Capture the cell that displays the provided text and extract its [x, y] central coordinate. 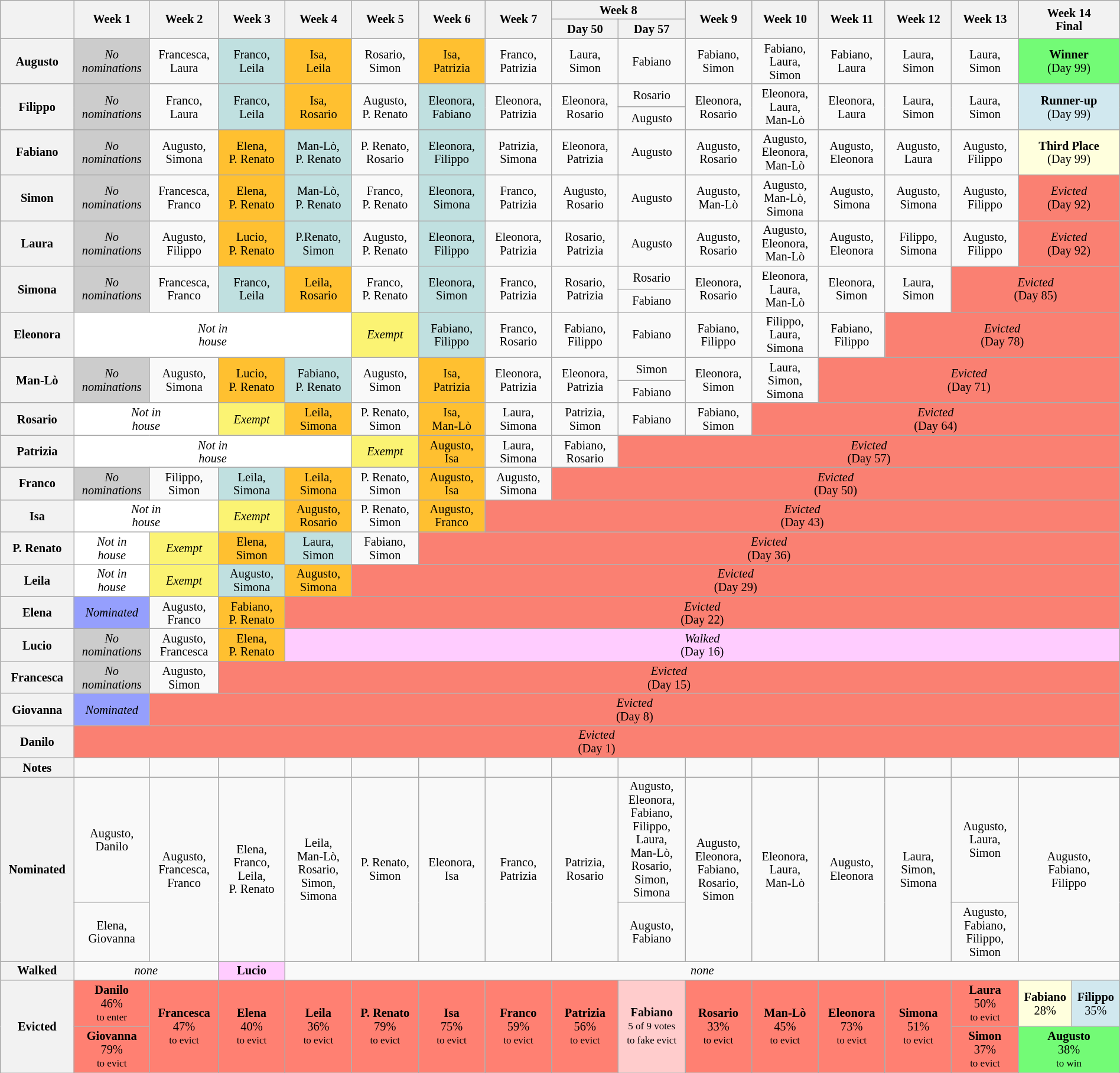
Week 11 [852, 19]
Evicted(Day 29) [735, 580]
Man-Lò [37, 380]
Evicted(Day 64) [936, 419]
Patrizia,Simon [585, 419]
Week 12 [918, 19]
Simona [37, 288]
Augusto, Danilo [112, 839]
Evicted(Day 8) [634, 710]
Walked [37, 970]
Danilo46%to enter [112, 1003]
Franco,Laura [184, 106]
Augusto,Eleonora,Fabiano,Rosario,Simon [718, 869]
Evicted(Day 1) [597, 742]
Eleonora73%to evict [852, 1026]
Simon37%to evict [985, 1050]
Evicted(Day 43) [802, 516]
Filippo [37, 106]
Man-Lò45%to evict [784, 1026]
Leila36%to evict [318, 1026]
Evicted(Day 57) [870, 451]
Isa,Man-Lò [451, 419]
Fabiano28% [1046, 1003]
Filippo,Simona [918, 243]
Francesca,Laura [184, 61]
Danilo [37, 742]
Day 50 [585, 28]
Week 5 [385, 19]
Fabiano,Laura,Simon [784, 61]
Isa75%to evict [451, 1026]
Augusto,Fabiano,Filippo [1069, 869]
Week 4 [318, 19]
Patrizia [37, 451]
Leila [37, 580]
Augusto,Fabiano [652, 931]
Week 2 [184, 19]
Week 10 [784, 19]
Rosario33%to evict [718, 1026]
Augusto,Fabiano,Filippo,Simon [985, 931]
Walked(Day 16) [702, 645]
Augusto,Man-Lò [718, 197]
Patrizia,Rosario [585, 869]
Evicted(Day 71) [969, 380]
Week 14Final [1069, 19]
Giovanna79%to evict [112, 1050]
Week 6 [451, 19]
Leila,Man-Lò,Rosario,Simon,Simona [318, 869]
Franco,Rosario [519, 334]
Week 1 [112, 19]
Elena,Giovanna [112, 931]
Evicted(Day 36) [769, 548]
Eleonora,Fabiano [451, 106]
Elena,Simon [252, 548]
Week 8 [618, 9]
Third Place(Day 99) [1069, 152]
Isa,Leila [318, 61]
Fabiano,Rosario [585, 451]
Eleonora,Isa [451, 869]
Patrizia,Simona [519, 152]
Day 57 [652, 28]
Augusto,Francesca,Franco [184, 869]
Francesca47%to evict [184, 1026]
Augusto,Laura,Simon [985, 839]
Augusto,Laura [918, 152]
Evicted(Day 15) [669, 677]
Isa,Rosario [318, 106]
P. Renato79%to evict [385, 1026]
Augusto,Man-Lò,Simona [784, 197]
Eleonora,Simona [451, 197]
Evicted(Day 85) [1036, 288]
Patrizia56%to evict [585, 1026]
Week 9 [718, 19]
Franco59%to evict [519, 1026]
Runner-up(Day 99) [1069, 106]
Evicted(Day 22) [702, 613]
Laura [37, 243]
Franco [37, 483]
Evicted(Day 50) [835, 483]
Elena,Franco,Leila,P. Renato [252, 869]
P. Renato,Rosario [385, 152]
Rosario,Simon [385, 61]
Filippo35% [1095, 1003]
Filippo,Simon [184, 483]
Week 13 [985, 19]
Simona51%to evict [918, 1026]
Fabiano,Laura [852, 61]
Giovanna [37, 710]
Fabiano5 of 9 votesto fake evict [652, 1026]
P.Renato,Simon [318, 243]
Eleonora [37, 334]
Augusto,Francesca [184, 645]
Leila,Rosario [318, 288]
Isa [37, 516]
Notes [37, 767]
Evicted(Day 78) [1002, 334]
Winner(Day 99) [1069, 61]
Eleonora,Laura [852, 106]
Elena40%to evict [252, 1026]
Filippo,Laura,Simona [784, 334]
Augusto,Eleonora,Fabiano,Filippo,Laura,Man-Lò,Rosario,Simon,Simona [652, 839]
Week 7 [519, 19]
Elena [37, 613]
Week 3 [252, 19]
P. Renato [37, 548]
Francesca [37, 677]
Laura50%to evict [985, 1003]
Augusto38%to win [1069, 1050]
Evicted [37, 1026]
